Provide the (x, y) coordinate of the cell's center where the given text is located.  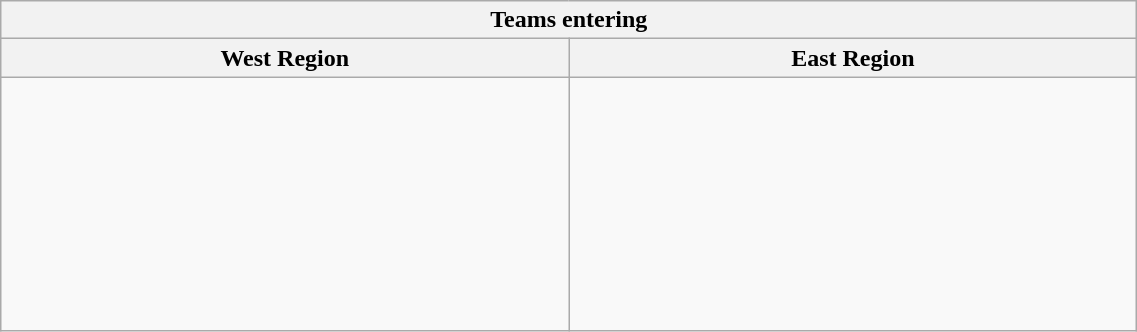
East Region (853, 58)
West Region (285, 58)
Teams entering (569, 20)
